Output the [x, y] coordinate of the center of the cell containing the given text.  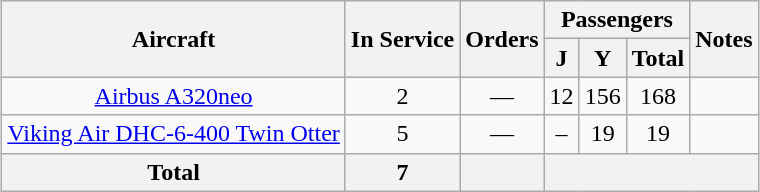
156 [602, 96]
7 [402, 172]
Orders [502, 39]
J [562, 58]
168 [658, 96]
5 [402, 134]
Notes [724, 39]
In Service [402, 39]
Viking Air DHC-6-400 Twin Otter [174, 134]
Airbus A320neo [174, 96]
Aircraft [174, 39]
Y [602, 58]
2 [402, 96]
– [562, 134]
Passengers [617, 20]
12 [562, 96]
